Return the [x, y] coordinate for the center point of the cell that contains the specified text.  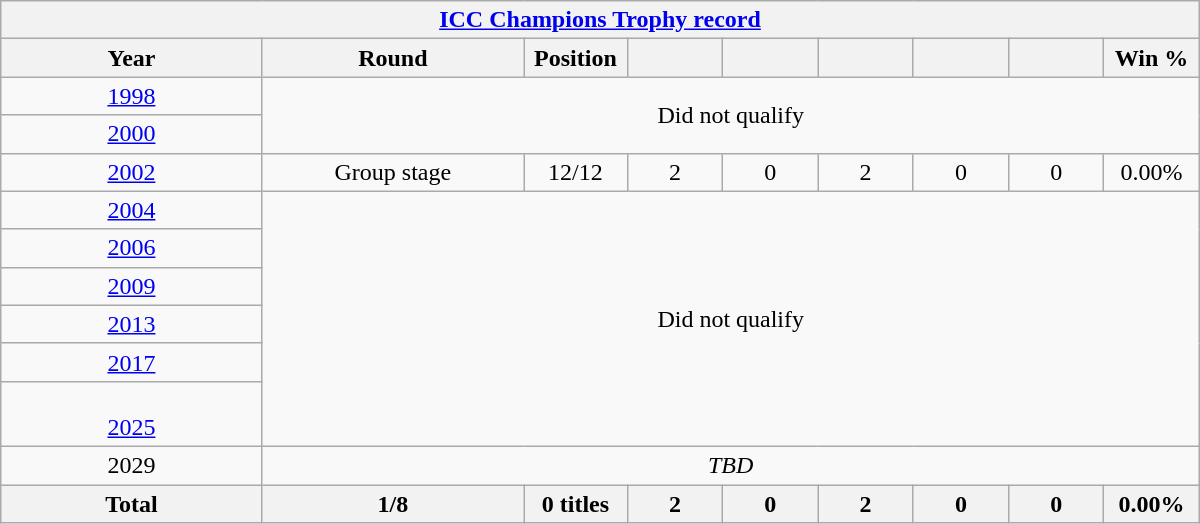
2029 [132, 465]
Total [132, 503]
1998 [132, 96]
2006 [132, 248]
2017 [132, 362]
Position [576, 58]
2002 [132, 172]
ICC Champions Trophy record [600, 20]
Group stage [392, 172]
12/12 [576, 172]
2013 [132, 324]
Year [132, 58]
2009 [132, 286]
1/8 [392, 503]
2000 [132, 134]
0 titles [576, 503]
Win % [1152, 58]
Round [392, 58]
2004 [132, 210]
2025 [132, 414]
TBD [730, 465]
